Provide the [x, y] coordinate of the cell's center where the given text is located.  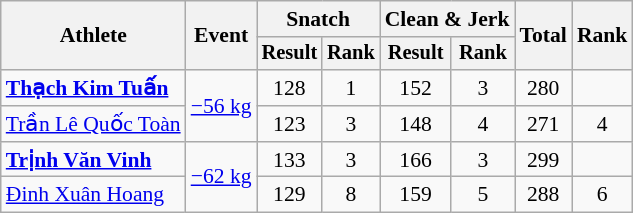
Trịnh Văn Vinh [94, 160]
Thạch Kim Tuấn [94, 88]
159 [416, 195]
Event [222, 36]
166 [416, 160]
5 [482, 195]
6 [602, 195]
Athlete [94, 36]
271 [542, 124]
8 [351, 195]
280 [542, 88]
288 [542, 195]
Total [542, 36]
−56 kg [222, 106]
148 [416, 124]
123 [290, 124]
299 [542, 160]
152 [416, 88]
129 [290, 195]
Clean & Jerk [448, 19]
−62 kg [222, 178]
Trần Lê Quốc Toàn [94, 124]
Snatch [318, 19]
133 [290, 160]
128 [290, 88]
1 [351, 88]
Đinh Xuân Hoang [94, 195]
